Output the [x, y] coordinate of the center of the cell containing the given text.  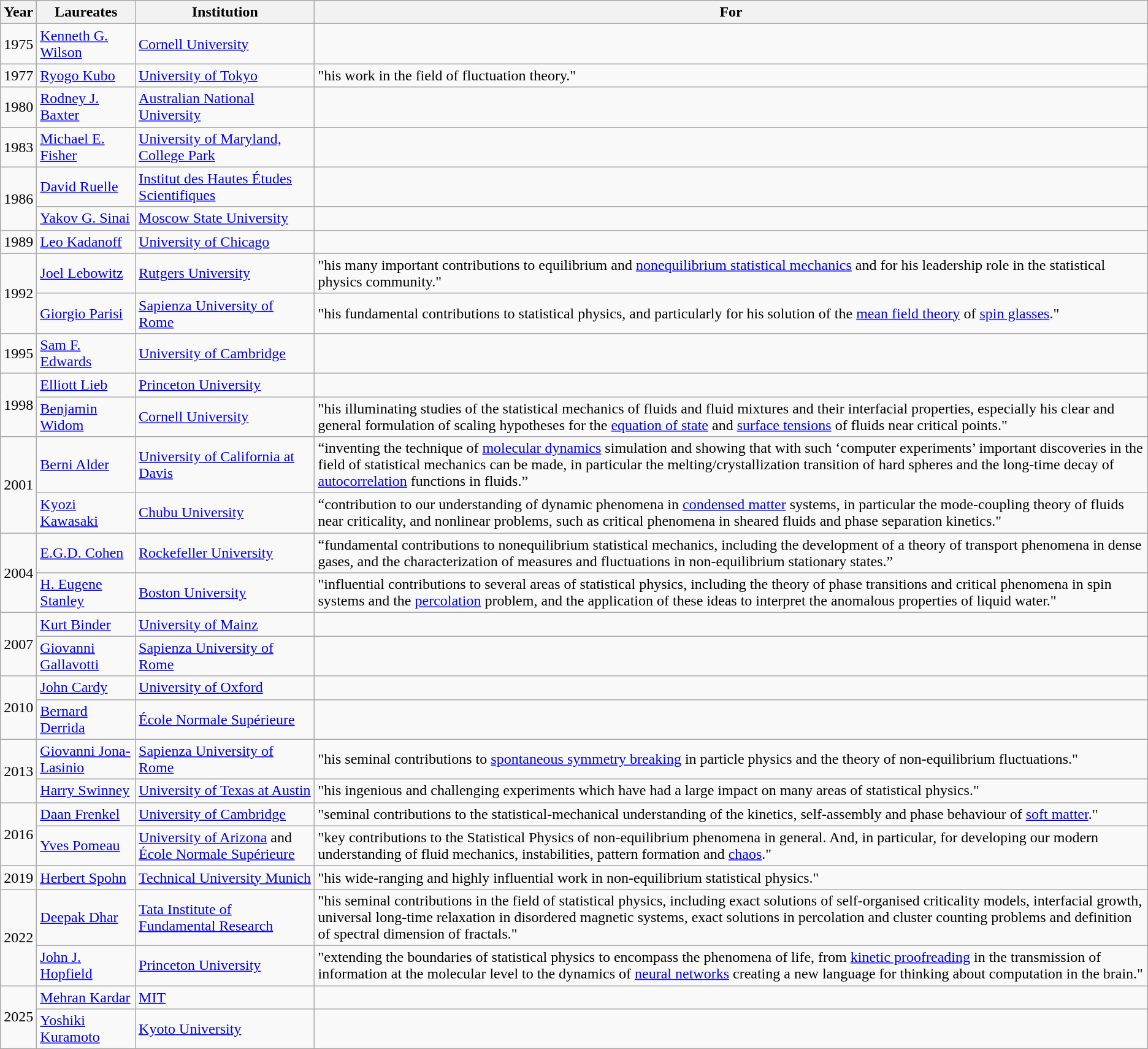
2004 [18, 573]
University of Texas at Austin [225, 791]
"his wide-ranging and highly influential work in non-equilibrium statistical physics." [731, 877]
Boston University [225, 593]
Sam F. Edwards [86, 353]
University of Chicago [225, 242]
Australian National University [225, 107]
Joel Lebowitz [86, 274]
Rodney J. Baxter [86, 107]
Institut des Hautes Études Scientifiques [225, 186]
Michael E. Fisher [86, 147]
Moscow State University [225, 218]
University of Oxford [225, 688]
Tata Institute of Fundamental Research [225, 917]
David Ruelle [86, 186]
Leo Kadanoff [86, 242]
Chubu University [225, 513]
Kyoto University [225, 1029]
1983 [18, 147]
Year [18, 12]
Giorgio Parisi [86, 313]
Bernard Derrida [86, 719]
1992 [18, 293]
1998 [18, 405]
John J. Hopfield [86, 966]
2025 [18, 1017]
For [731, 12]
2001 [18, 485]
Yves Pomeau [86, 845]
2007 [18, 644]
Elliott Lieb [86, 385]
École Normale Supérieure [225, 719]
2019 [18, 877]
University of Mainz [225, 624]
University of California at Davis [225, 465]
E.G.D. Cohen [86, 553]
Daan Frenkel [86, 814]
University of Tokyo [225, 75]
1989 [18, 242]
"his fundamental contributions to statistical physics, and particularly for his solution of the mean field theory of spin glasses." [731, 313]
Yakov G. Sinai [86, 218]
2016 [18, 834]
University of Maryland, College Park [225, 147]
Kurt Binder [86, 624]
Technical University Munich [225, 877]
MIT [225, 997]
1995 [18, 353]
Rockefeller University [225, 553]
Giovanni Jona-Lasinio [86, 759]
Deepak Dhar [86, 917]
2010 [18, 708]
"his seminal contributions to spontaneous symmetry breaking in particle physics and the theory of non-equilibrium fluctuations." [731, 759]
Institution [225, 12]
Ryogo Kubo [86, 75]
Mehran Kardar [86, 997]
University of Arizona and École Normale Supérieure [225, 845]
H. Eugene Stanley [86, 593]
"his work in the field of fluctuation theory." [731, 75]
Yoshiki Kuramoto [86, 1029]
"his ingenious and challenging experiments which have had a large impact on many areas of statistical physics." [731, 791]
Benjamin Widom [86, 416]
Herbert Spohn [86, 877]
Berni Alder [86, 465]
1980 [18, 107]
1975 [18, 44]
Harry Swinney [86, 791]
2022 [18, 937]
"seminal contributions to the statistical-mechanical understanding of the kinetics, self-assembly and phase behaviour of soft matter." [731, 814]
John Cardy [86, 688]
1977 [18, 75]
1986 [18, 199]
2013 [18, 770]
Giovanni Gallavotti [86, 656]
Kenneth G. Wilson [86, 44]
Kyozi Kawasaki [86, 513]
Rutgers University [225, 274]
Laureates [86, 12]
